Scan for the cell matching the given text and deliver its (x, y) coordinate at center. 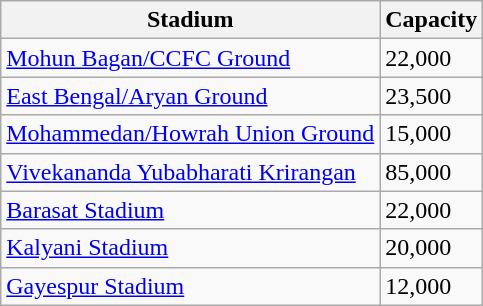
East Bengal/Aryan Ground (190, 96)
85,000 (432, 172)
23,500 (432, 96)
15,000 (432, 134)
Mohammedan/Howrah Union Ground (190, 134)
Mohun Bagan/CCFC Ground (190, 58)
12,000 (432, 286)
Stadium (190, 20)
Vivekananda Yubabharati Krirangan (190, 172)
Barasat Stadium (190, 210)
20,000 (432, 248)
Gayespur Stadium (190, 286)
Kalyani Stadium (190, 248)
Capacity (432, 20)
